Search for the cell housing the specified text and yield its (x, y) center coordinate. 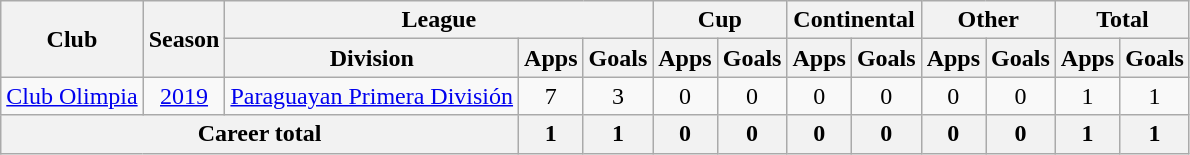
2019 (184, 96)
3 (618, 96)
Division (372, 58)
Paraguayan Primera División (372, 96)
Club (72, 39)
Career total (260, 134)
Season (184, 39)
League (439, 20)
Cup (720, 20)
Club Olimpia (72, 96)
Total (1122, 20)
Other (988, 20)
Continental (854, 20)
7 (551, 96)
